Return (X, Y) of the center of cell containing provided text 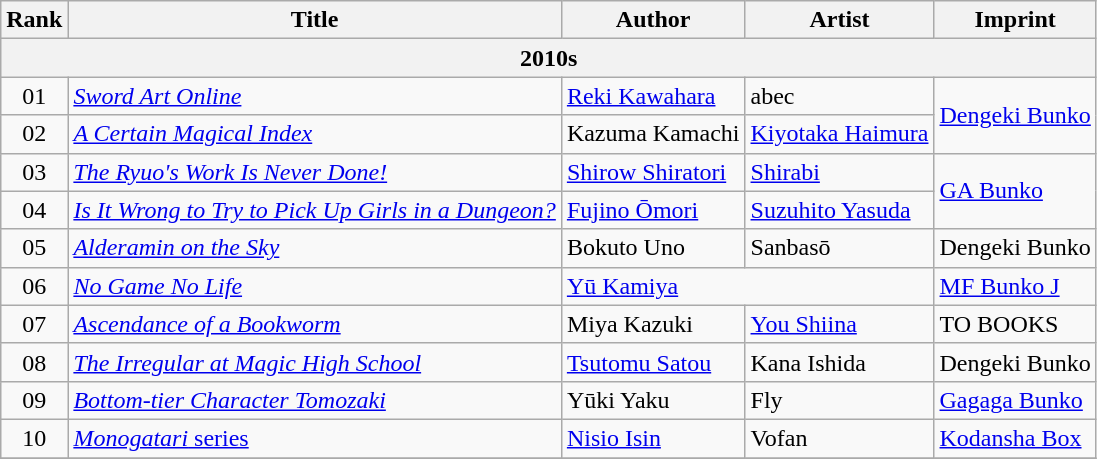
A Certain Magical Index (315, 134)
07 (34, 324)
No Game No Life (315, 286)
Gagaga Bunko (1015, 400)
Vofan (840, 438)
Is It Wrong to Try to Pick Up Girls in a Dungeon? (315, 210)
Bottom-tier Character Tomozaki (315, 400)
Author (653, 20)
Rank (34, 20)
Title (315, 20)
Shirabi (840, 172)
2010s (549, 58)
03 (34, 172)
06 (34, 286)
Suzuhito Yasuda (840, 210)
09 (34, 400)
Kiyotaka Haimura (840, 134)
01 (34, 96)
Fujino Ōmori (653, 210)
Shirow Shiratori (653, 172)
Kazuma Kamachi (653, 134)
Reki Kawahara (653, 96)
Nisio Isin (653, 438)
04 (34, 210)
10 (34, 438)
GA Bunko (1015, 191)
Kodansha Box (1015, 438)
Yū Kamiya (748, 286)
Alderamin on the Sky (315, 248)
02 (34, 134)
Kana Ishida (840, 362)
Bokuto Uno (653, 248)
MF Bunko J (1015, 286)
The Irregular at Magic High School (315, 362)
Imprint (1015, 20)
05 (34, 248)
Miya Kazuki (653, 324)
You Shiina (840, 324)
The Ryuo's Work Is Never Done! (315, 172)
Fly (840, 400)
08 (34, 362)
abec (840, 96)
Tsutomu Satou (653, 362)
Artist (840, 20)
Ascendance of a Bookworm (315, 324)
Monogatari series (315, 438)
Yūki Yaku (653, 400)
Sword Art Online (315, 96)
TO BOOKS (1015, 324)
Sanbasō (840, 248)
